Search for the cell housing the specified text and yield its [X, Y] center coordinate. 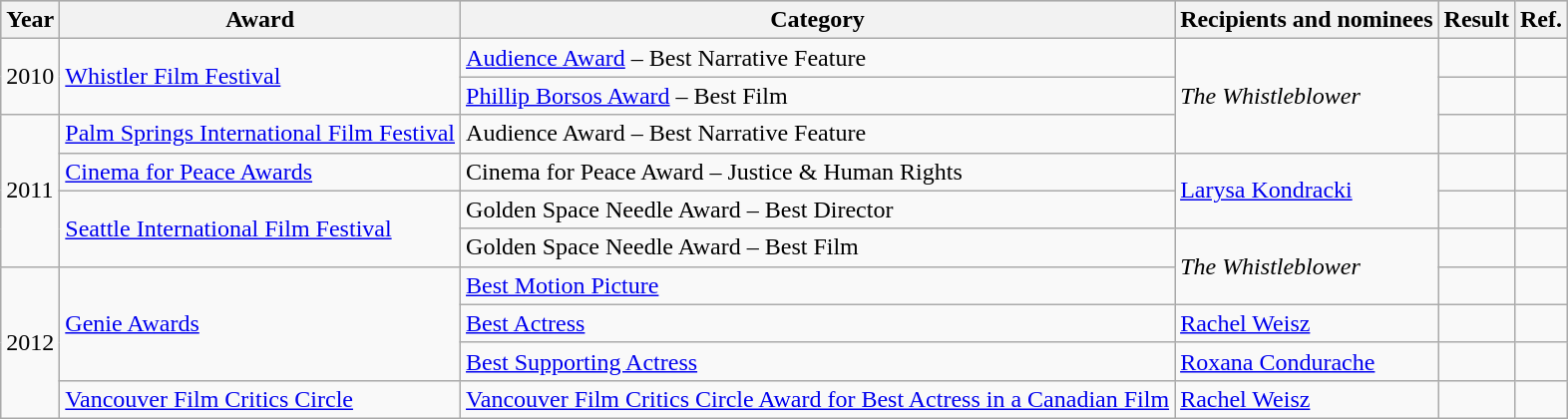
Vancouver Film Critics Circle [260, 399]
Recipients and nominees [1307, 20]
Category [818, 20]
Best Supporting Actress [818, 361]
Palm Springs International Film Festival [260, 134]
Award [260, 20]
Year [30, 20]
Whistler Film Festival [260, 77]
Vancouver Film Critics Circle Award for Best Actress in a Canadian Film [818, 399]
Roxana Condurache [1307, 361]
Cinema for Peace Award – Justice & Human Rights [818, 172]
Ref. [1540, 20]
Cinema for Peace Awards [260, 172]
Larysa Kondracki [1307, 191]
Seattle International Film Festival [260, 228]
Phillip Borsos Award – Best Film [818, 96]
Golden Space Needle Award – Best Film [818, 247]
2012 [30, 342]
Golden Space Needle Award – Best Director [818, 209]
Genie Awards [260, 323]
Best Motion Picture [818, 285]
2011 [30, 191]
2010 [30, 77]
Best Actress [818, 323]
Result [1476, 20]
